Find where the given text appears and provide that cell's center as (x, y) coordinate. 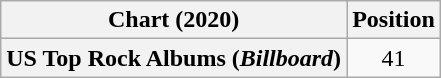
Chart (2020) (174, 20)
Position (394, 20)
41 (394, 58)
US Top Rock Albums (Billboard) (174, 58)
